Detect which cell encompasses the target text, then output its (X, Y) center coordinate. 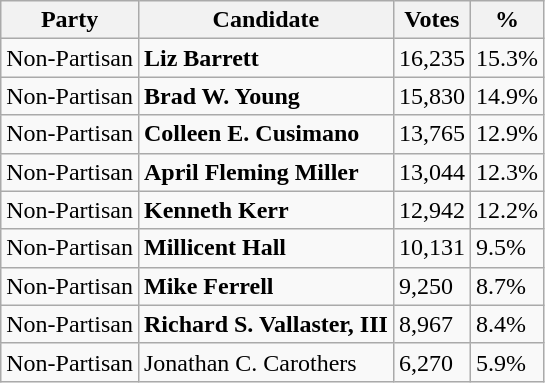
14.9% (506, 96)
13,765 (432, 134)
Party (70, 20)
Colleen E. Cusimano (266, 134)
13,044 (432, 172)
Jonathan C. Carothers (266, 362)
Liz Barrett (266, 58)
15.3% (506, 58)
6,270 (432, 362)
Millicent Hall (266, 248)
Candidate (266, 20)
15,830 (432, 96)
12.2% (506, 210)
8.4% (506, 324)
Mike Ferrell (266, 286)
16,235 (432, 58)
10,131 (432, 248)
% (506, 20)
April Fleming Miller (266, 172)
Richard S. Vallaster, III (266, 324)
12.3% (506, 172)
Brad W. Young (266, 96)
12,942 (432, 210)
8.7% (506, 286)
9,250 (432, 286)
9.5% (506, 248)
12.9% (506, 134)
Kenneth Kerr (266, 210)
5.9% (506, 362)
8,967 (432, 324)
Votes (432, 20)
